Capture the cell that displays the provided text and extract its (X, Y) central coordinate. 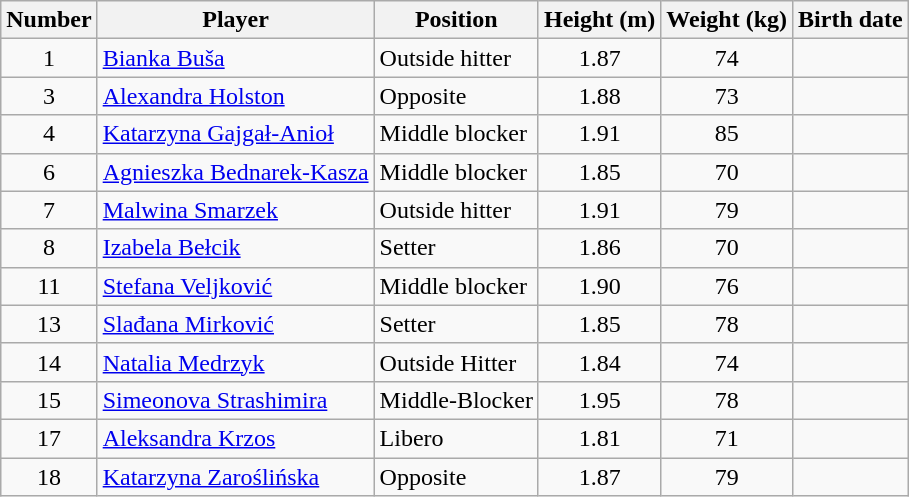
Player (236, 20)
1 (49, 58)
3 (49, 96)
76 (727, 286)
Slađana Mirković (236, 324)
Malwina Smarzek (236, 210)
Alexandra Holston (236, 96)
85 (727, 134)
Height (m) (599, 20)
Aleksandra Krzos (236, 438)
14 (49, 362)
Weight (kg) (727, 20)
71 (727, 438)
17 (49, 438)
1.84 (599, 362)
73 (727, 96)
13 (49, 324)
Stefana Veljković (236, 286)
1.88 (599, 96)
Birth date (851, 20)
1.95 (599, 400)
Agnieszka Bednarek-Kasza (236, 172)
6 (49, 172)
4 (49, 134)
Izabela Bełcik (236, 248)
1.90 (599, 286)
Number (49, 20)
Simeonova Strashimira (236, 400)
Middle-Blocker (456, 400)
Outside Hitter (456, 362)
7 (49, 210)
18 (49, 477)
Position (456, 20)
Natalia Medrzyk (236, 362)
15 (49, 400)
Katarzyna Zaroślińska (236, 477)
Libero (456, 438)
11 (49, 286)
1.86 (599, 248)
8 (49, 248)
Katarzyna Gajgał-Anioł (236, 134)
Bianka Buša (236, 58)
1.81 (599, 438)
